Capture the cell that displays the provided text and extract its [x, y] central coordinate. 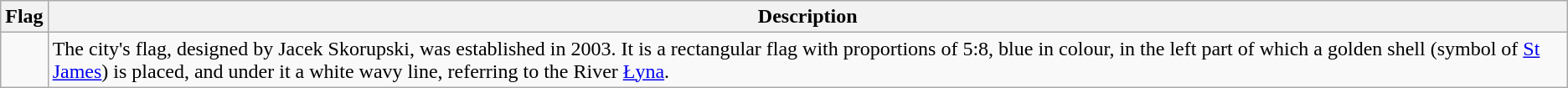
Flag [24, 17]
Description [807, 17]
